Return [X, Y] of the center of cell containing provided text 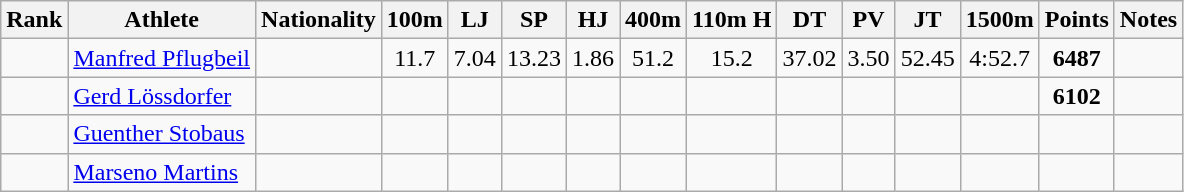
Rank [34, 20]
Manfred Pflugbeil [162, 58]
100m [414, 20]
4:52.7 [1000, 58]
LJ [474, 20]
1.86 [592, 58]
15.2 [732, 58]
Gerd Lössdorfer [162, 96]
400m [654, 20]
Marseno Martins [162, 172]
Guenther Stobaus [162, 134]
51.2 [654, 58]
SP [534, 20]
11.7 [414, 58]
3.50 [868, 58]
HJ [592, 20]
Nationality [319, 20]
1500m [1000, 20]
13.23 [534, 58]
6102 [1076, 96]
52.45 [928, 58]
Points [1076, 20]
DT [810, 20]
Notes [1148, 20]
110m H [732, 20]
6487 [1076, 58]
JT [928, 20]
PV [868, 20]
7.04 [474, 58]
37.02 [810, 58]
Athlete [162, 20]
